Output the [x, y] coordinate of the center of the cell containing the given text.  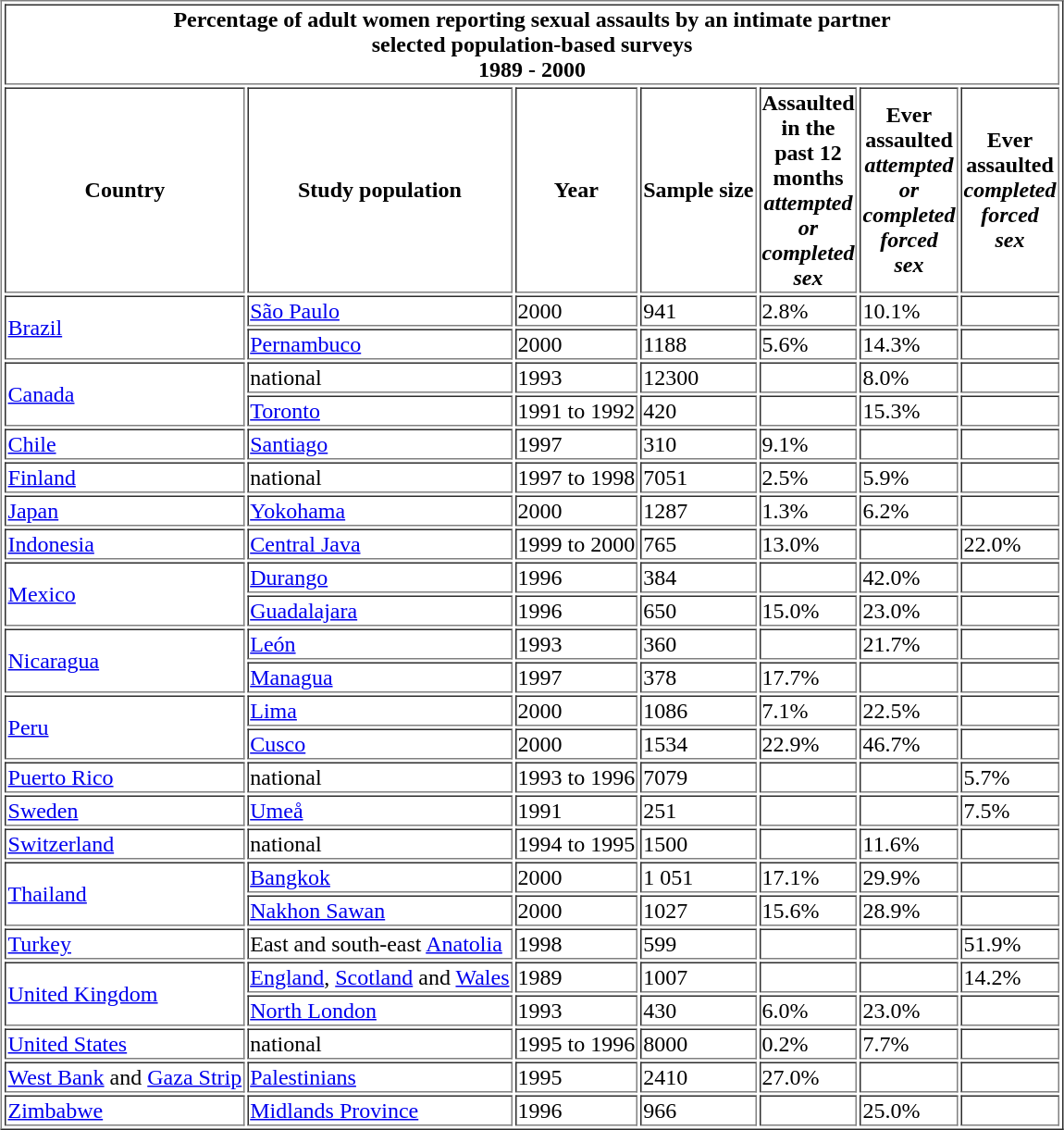
251 [698, 811]
Santiago [379, 444]
8000 [698, 1044]
11.6% [909, 844]
15.0% [809, 611]
Midlands Province [379, 1111]
1991 [577, 811]
Turkey [126, 944]
7079 [698, 777]
Sweden [126, 811]
Chile [126, 444]
378 [698, 677]
8.0% [909, 378]
Ever assaulted attempted or completed forced sex [909, 190]
22.9% [809, 744]
Ever assaulted completed forced sex [1009, 190]
17.7% [809, 677]
1188 [698, 344]
14.3% [909, 344]
420 [698, 411]
7.7% [909, 1044]
Percentage of adult women reporting sexual assaults by an intimate partnerselected population-based surveys1989 - 2000 [533, 44]
599 [698, 944]
West Bank and Gaza Strip [126, 1077]
1534 [698, 744]
Mexico [126, 594]
22.5% [909, 711]
Durango [379, 577]
1999 to 2000 [577, 544]
12300 [698, 378]
28.9% [909, 911]
1994 to 1995 [577, 844]
1007 [698, 977]
2410 [698, 1077]
Switzerland [126, 844]
Study population [379, 190]
10.1% [909, 311]
2.8% [809, 311]
Nicaragua [126, 661]
650 [698, 611]
1995 [577, 1077]
21.7% [909, 644]
United Kingdom [126, 994]
1027 [698, 911]
14.2% [1009, 977]
2.5% [809, 478]
27.0% [809, 1077]
46.7% [909, 744]
Japan [126, 511]
1997 to 1998 [577, 478]
Palestinians [379, 1077]
United States [126, 1044]
22.0% [1009, 544]
941 [698, 311]
360 [698, 644]
1 051 [698, 877]
0.2% [809, 1044]
Assaulted in the past 12 months attempted or completed sex [809, 190]
Central Java [379, 544]
North London [379, 1011]
1995 to 1996 [577, 1044]
Bangkok [379, 877]
15.6% [809, 911]
Year [577, 190]
5.6% [809, 344]
7.1% [809, 711]
Umeå [379, 811]
5.7% [1009, 777]
Lima [379, 711]
Managua [379, 677]
966 [698, 1111]
5.9% [909, 478]
1993 to 1996 [577, 777]
Puerto Rico [126, 777]
1991 to 1992 [577, 411]
Toronto [379, 411]
Peru [126, 727]
1989 [577, 977]
6.2% [909, 511]
Guadalajara [379, 611]
13.0% [809, 544]
São Paulo [379, 311]
Zimbabwe [126, 1111]
Cusco [379, 744]
Nakhon Sawan [379, 911]
Thailand [126, 894]
384 [698, 577]
Sample size [698, 190]
Finland [126, 478]
15.3% [909, 411]
9.1% [809, 444]
Yokohama [379, 511]
León [379, 644]
7051 [698, 478]
England, Scotland and Wales [379, 977]
Country [126, 190]
29.9% [909, 877]
17.1% [809, 877]
Canada [126, 394]
310 [698, 444]
1287 [698, 511]
Brazil [126, 328]
765 [698, 544]
51.9% [1009, 944]
430 [698, 1011]
42.0% [909, 577]
1500 [698, 844]
25.0% [909, 1111]
East and south-east Anatolia [379, 944]
6.0% [809, 1011]
Indonesia [126, 544]
1.3% [809, 511]
1086 [698, 711]
7.5% [1009, 811]
1998 [577, 944]
Pernambuco [379, 344]
